Provide the (X, Y) coordinate of the cell's center where the given text is located.  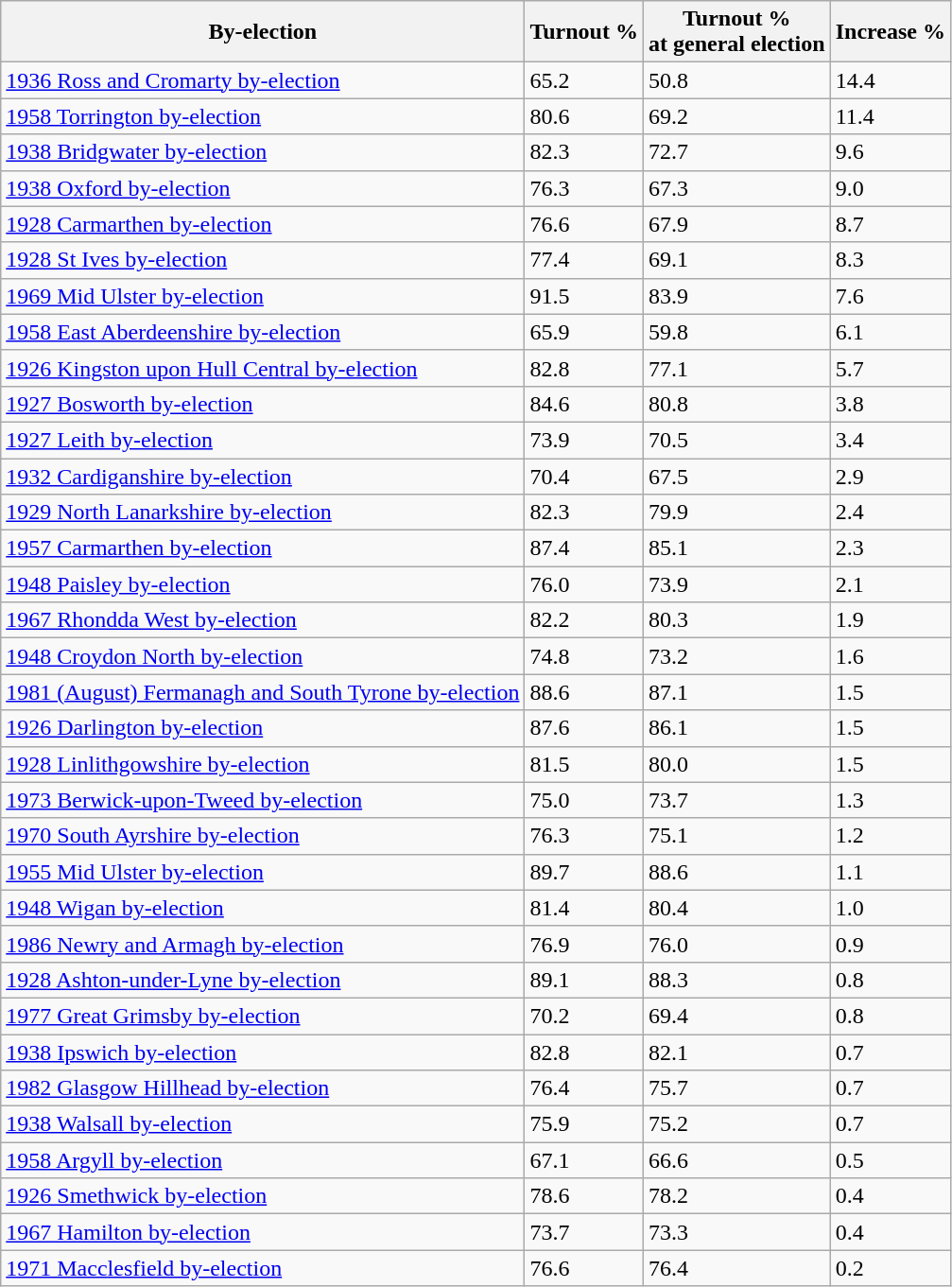
75.9 (584, 1124)
1928 Carmarthen by-election (263, 224)
1969 Mid Ulster by-election (263, 296)
81.5 (584, 764)
3.4 (891, 440)
1.1 (891, 872)
9.0 (891, 188)
73.2 (736, 656)
1936 Ross and Cromarty by-election (263, 80)
1971 Macclesfield by-election (263, 1268)
65.2 (584, 80)
7.6 (891, 296)
1938 Walsall by-election (263, 1124)
1981 (August) Fermanagh and South Tyrone by-election (263, 692)
67.5 (736, 476)
75.7 (736, 1088)
77.1 (736, 368)
69.2 (736, 116)
78.2 (736, 1196)
1929 North Lanarkshire by-election (263, 513)
1958 Argyll by-election (263, 1160)
0.2 (891, 1268)
72.7 (736, 152)
2.4 (891, 513)
1973 Berwick-upon-Tweed by-election (263, 800)
76.9 (584, 944)
3.8 (891, 404)
84.6 (584, 404)
1982 Glasgow Hillhead by-election (263, 1088)
1927 Leith by-election (263, 440)
Turnout % (584, 32)
50.8 (736, 80)
1.0 (891, 908)
59.8 (736, 332)
69.1 (736, 260)
79.9 (736, 513)
11.4 (891, 116)
1932 Cardiganshire by-election (263, 476)
0.5 (891, 1160)
70.2 (584, 1016)
5.7 (891, 368)
1.2 (891, 836)
65.9 (584, 332)
85.1 (736, 548)
80.6 (584, 116)
1926 Darlington by-election (263, 728)
1938 Bridgwater by-election (263, 152)
1948 Paisley by-election (263, 584)
80.3 (736, 620)
2.9 (891, 476)
Increase % (891, 32)
14.4 (891, 80)
80.8 (736, 404)
81.4 (584, 908)
82.2 (584, 620)
1926 Smethwick by-election (263, 1196)
69.4 (736, 1016)
6.1 (891, 332)
87.1 (736, 692)
1986 Newry and Armagh by-election (263, 944)
73.3 (736, 1232)
1955 Mid Ulster by-election (263, 872)
1926 Kingston upon Hull Central by-election (263, 368)
1957 Carmarthen by-election (263, 548)
1938 Oxford by-election (263, 188)
8.3 (891, 260)
1928 Linlithgowshire by-election (263, 764)
70.5 (736, 440)
1958 Torrington by-election (263, 116)
82.1 (736, 1052)
67.9 (736, 224)
1967 Rhondda West by-election (263, 620)
1927 Bosworth by-election (263, 404)
1.9 (891, 620)
89.7 (584, 872)
1977 Great Grimsby by-election (263, 1016)
Turnout %at general election (736, 32)
1938 Ipswich by-election (263, 1052)
75.0 (584, 800)
1948 Wigan by-election (263, 908)
88.3 (736, 980)
67.3 (736, 188)
74.8 (584, 656)
1958 East Aberdeenshire by-election (263, 332)
80.4 (736, 908)
78.6 (584, 1196)
2.3 (891, 548)
1.6 (891, 656)
1928 Ashton-under-Lyne by-election (263, 980)
By-election (263, 32)
83.9 (736, 296)
1970 South Ayrshire by-election (263, 836)
80.0 (736, 764)
67.1 (584, 1160)
77.4 (584, 260)
1928 St Ives by-election (263, 260)
86.1 (736, 728)
87.6 (584, 728)
75.2 (736, 1124)
66.6 (736, 1160)
1948 Croydon North by-election (263, 656)
89.1 (584, 980)
9.6 (891, 152)
1967 Hamilton by-election (263, 1232)
8.7 (891, 224)
0.9 (891, 944)
91.5 (584, 296)
75.1 (736, 836)
2.1 (891, 584)
70.4 (584, 476)
87.4 (584, 548)
1.3 (891, 800)
